From the cell containing the given text, extract its center point as [X, Y] coordinate. 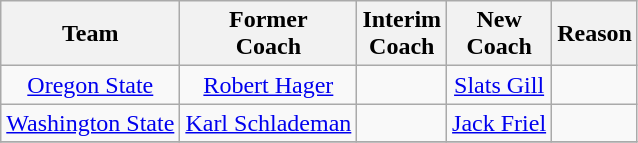
InterimCoach [402, 34]
NewCoach [500, 34]
Reason [595, 34]
Jack Friel [500, 123]
Washington State [90, 123]
Robert Hager [268, 85]
Oregon State [90, 85]
FormerCoach [268, 34]
Team [90, 34]
Slats Gill [500, 85]
Karl Schlademan [268, 123]
